Provide the (x, y) coordinate of the cell's center where the given text is located.  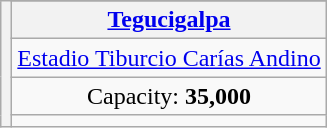
Tegucigalpa (169, 20)
Estadio Tiburcio Carías Andino (169, 58)
Capacity: 35,000 (169, 96)
